Output the [x, y] coordinate of the center of the cell containing the given text.  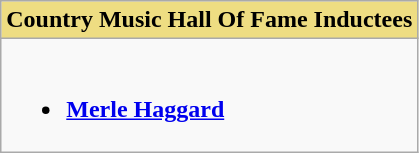
Country Music Hall Of Fame Inductees [210, 20]
Merle Haggard [210, 96]
